Scan for the cell matching the given text and deliver its (X, Y) coordinate at center. 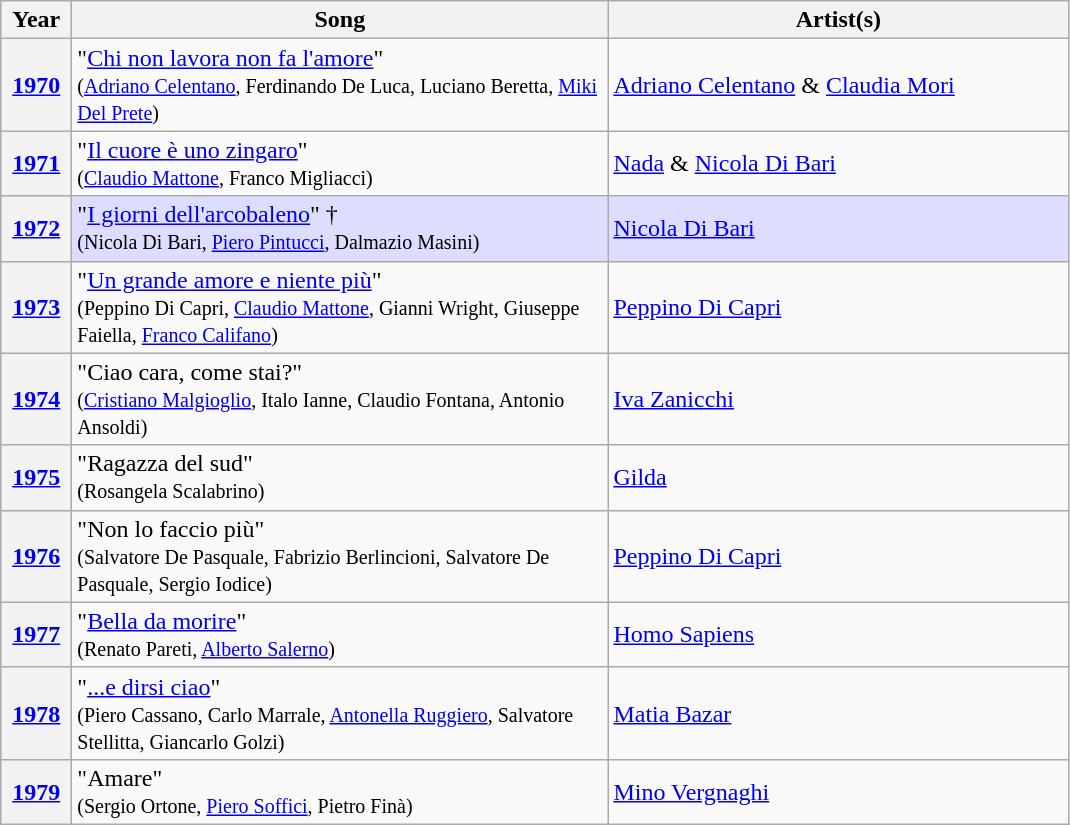
"Amare"(Sergio Ortone, Piero Soffici, Pietro Finà) (340, 792)
Artist(s) (838, 20)
1970 (36, 85)
1971 (36, 164)
"Non lo faccio più"(Salvatore De Pasquale, Fabrizio Berlincioni, Salvatore De Pasquale, Sergio Iodice) (340, 556)
"Un grande amore e niente più"(Peppino Di Capri, Claudio Mattone, Gianni Wright, Giuseppe Faiella, Franco Califano) (340, 307)
1978 (36, 713)
Iva Zanicchi (838, 399)
1975 (36, 478)
Gilda (838, 478)
Matia Bazar (838, 713)
"Ciao cara, come stai?"(Cristiano Malgioglio, Italo Ianne, Claudio Fontana, Antonio Ansoldi) (340, 399)
"Bella da morire"(Renato Pareti, Alberto Salerno) (340, 634)
"Chi non lavora non fa l'amore"(Adriano Celentano, Ferdinando De Luca, Luciano Beretta, Miki Del Prete) (340, 85)
"Ragazza del sud"(Rosangela Scalabrino) (340, 478)
Nada & Nicola Di Bari (838, 164)
"Il cuore è uno zingaro"(Claudio Mattone, Franco Migliacci) (340, 164)
1972 (36, 228)
Nicola Di Bari (838, 228)
Mino Vergnaghi (838, 792)
Song (340, 20)
1976 (36, 556)
1977 (36, 634)
Adriano Celentano & Claudia Mori (838, 85)
1974 (36, 399)
Homo Sapiens (838, 634)
"...e dirsi ciao"(Piero Cassano, Carlo Marrale, Antonella Ruggiero, Salvatore Stellitta, Giancarlo Golzi) (340, 713)
"I giorni dell'arcobaleno" †(Nicola Di Bari, Piero Pintucci, Dalmazio Masini) (340, 228)
1979 (36, 792)
Year (36, 20)
1973 (36, 307)
